Provide the [X, Y] coordinate of the cell's center where the given text is located.  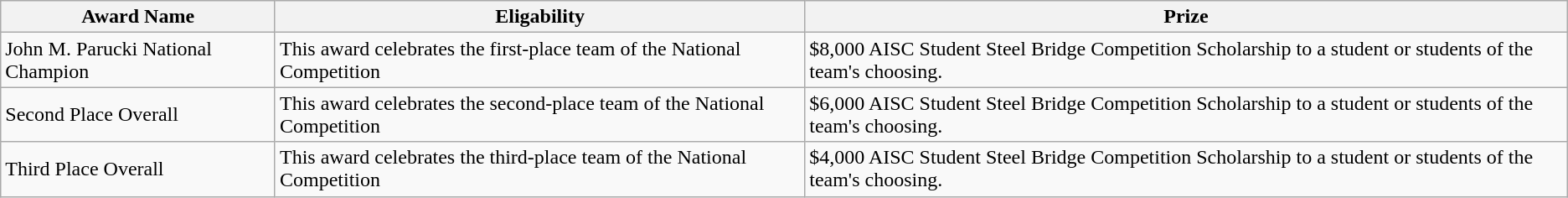
$8,000 AISC Student Steel Bridge Competition Scholarship to a student or students of the team's choosing. [1186, 60]
Eligability [539, 17]
$6,000 AISC Student Steel Bridge Competition Scholarship to a student or students of the team's choosing. [1186, 114]
This award celebrates the second-place team of the National Competition [539, 114]
Third Place Overall [138, 169]
$4,000 AISC Student Steel Bridge Competition Scholarship to a student or students of the team's choosing. [1186, 169]
Prize [1186, 17]
Award Name [138, 17]
This award celebrates the third-place team of the National Competition [539, 169]
Second Place Overall [138, 114]
John M. Parucki National Champion [138, 60]
This award celebrates the first-place team of the National Competition [539, 60]
